Return [X, Y] of the center of cell containing provided text 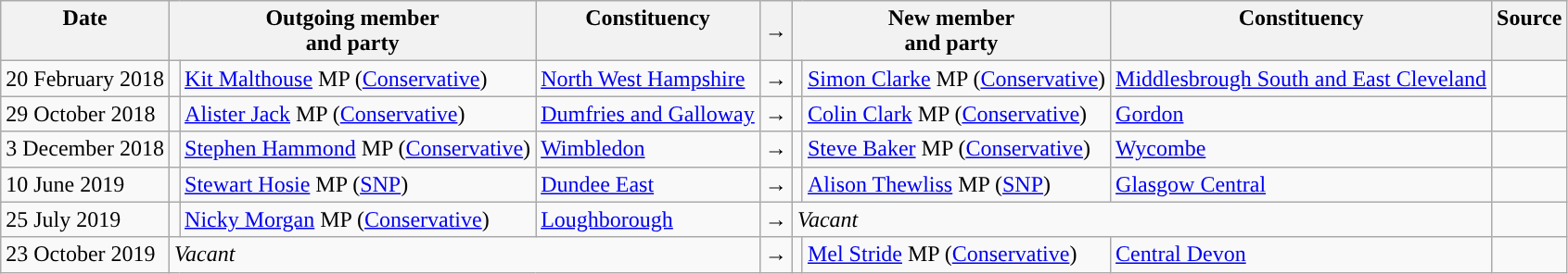
Alister Jack MP (Conservative) [358, 114]
Steve Baker MP (Conservative) [956, 149]
Mel Stride MP (Conservative) [956, 255]
Dumfries and Galloway [648, 114]
23 October 2019 [85, 255]
Stephen Hammond MP (Conservative) [358, 149]
10 June 2019 [85, 184]
North West Hampshire [648, 79]
3 December 2018 [85, 149]
Simon Clarke MP (Conservative) [956, 79]
Wimbledon [648, 149]
20 February 2018 [85, 79]
Wycombe [1302, 149]
29 October 2018 [85, 114]
Date [85, 31]
25 July 2019 [85, 219]
Colin Clark MP (Conservative) [956, 114]
Kit Malthouse MP (Conservative) [358, 79]
Gordon [1302, 114]
Nicky Morgan MP (Conservative) [358, 219]
Dundee East [648, 184]
Middlesbrough South and East Cleveland [1302, 79]
Stewart Hosie MP (SNP) [358, 184]
Loughborough [648, 219]
Source [1530, 31]
Alison Thewliss MP (SNP) [956, 184]
Glasgow Central [1302, 184]
Central Devon [1302, 255]
Outgoing memberand party [352, 31]
New memberand party [951, 31]
